Return the [X, Y] coordinate for the center point of the cell that contains the specified text.  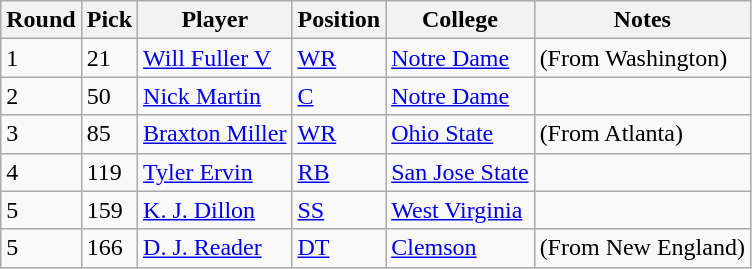
119 [109, 172]
Clemson [460, 248]
C [339, 96]
Pick [109, 20]
San Jose State [460, 172]
K. J. Dillon [215, 210]
Ohio State [460, 134]
Position [339, 20]
3 [41, 134]
159 [109, 210]
(From Atlanta) [642, 134]
Tyler Ervin [215, 172]
Braxton Miller [215, 134]
2 [41, 96]
1 [41, 58]
50 [109, 96]
Notes [642, 20]
RB [339, 172]
Will Fuller V [215, 58]
(From New England) [642, 248]
West Virginia [460, 210]
166 [109, 248]
21 [109, 58]
DT [339, 248]
D. J. Reader [215, 248]
Round [41, 20]
4 [41, 172]
(From Washington) [642, 58]
College [460, 20]
Nick Martin [215, 96]
Player [215, 20]
SS [339, 210]
85 [109, 134]
